Identify which cell holds the provided text, then report its (X, Y) central coordinate. 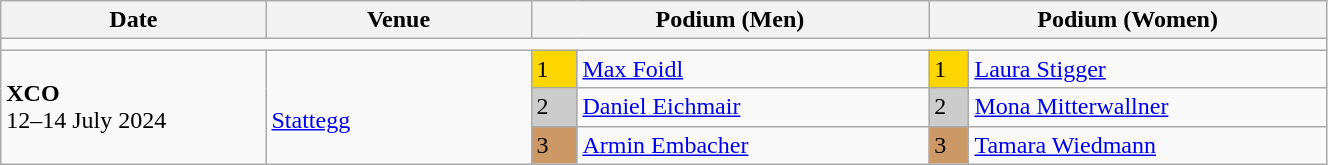
Tamara Wiedmann (1148, 145)
XCO 12–14 July 2024 (134, 107)
Date (134, 20)
Armin Embacher (753, 145)
Podium (Men) (730, 20)
Mona Mitterwallner (1148, 107)
Max Foidl (753, 69)
Daniel Eichmair (753, 107)
Stattegg (398, 107)
Laura Stigger (1148, 69)
Podium (Women) (1128, 20)
Venue (398, 20)
